From the cell containing the given text, extract its center point as (x, y) coordinate. 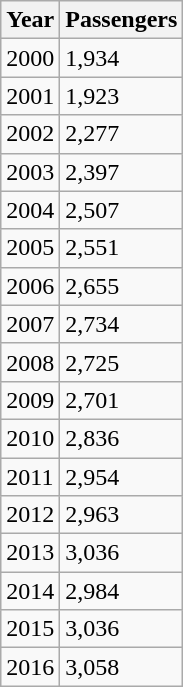
2,954 (122, 477)
2012 (30, 515)
2,725 (122, 362)
2002 (30, 134)
2007 (30, 324)
3,058 (122, 667)
Passengers (122, 20)
2,963 (122, 515)
2,655 (122, 286)
2001 (30, 96)
1,934 (122, 58)
2000 (30, 58)
2016 (30, 667)
2,277 (122, 134)
Year (30, 20)
2008 (30, 362)
2011 (30, 477)
2006 (30, 286)
2,551 (122, 248)
2010 (30, 438)
2,397 (122, 172)
2,701 (122, 400)
2015 (30, 629)
2003 (30, 172)
1,923 (122, 96)
2013 (30, 553)
2,984 (122, 591)
2,734 (122, 324)
2005 (30, 248)
2009 (30, 400)
2014 (30, 591)
2,836 (122, 438)
2004 (30, 210)
2,507 (122, 210)
